Pinpoint the cell where the given text exists, returning its (X, Y) midpoint coordinate. 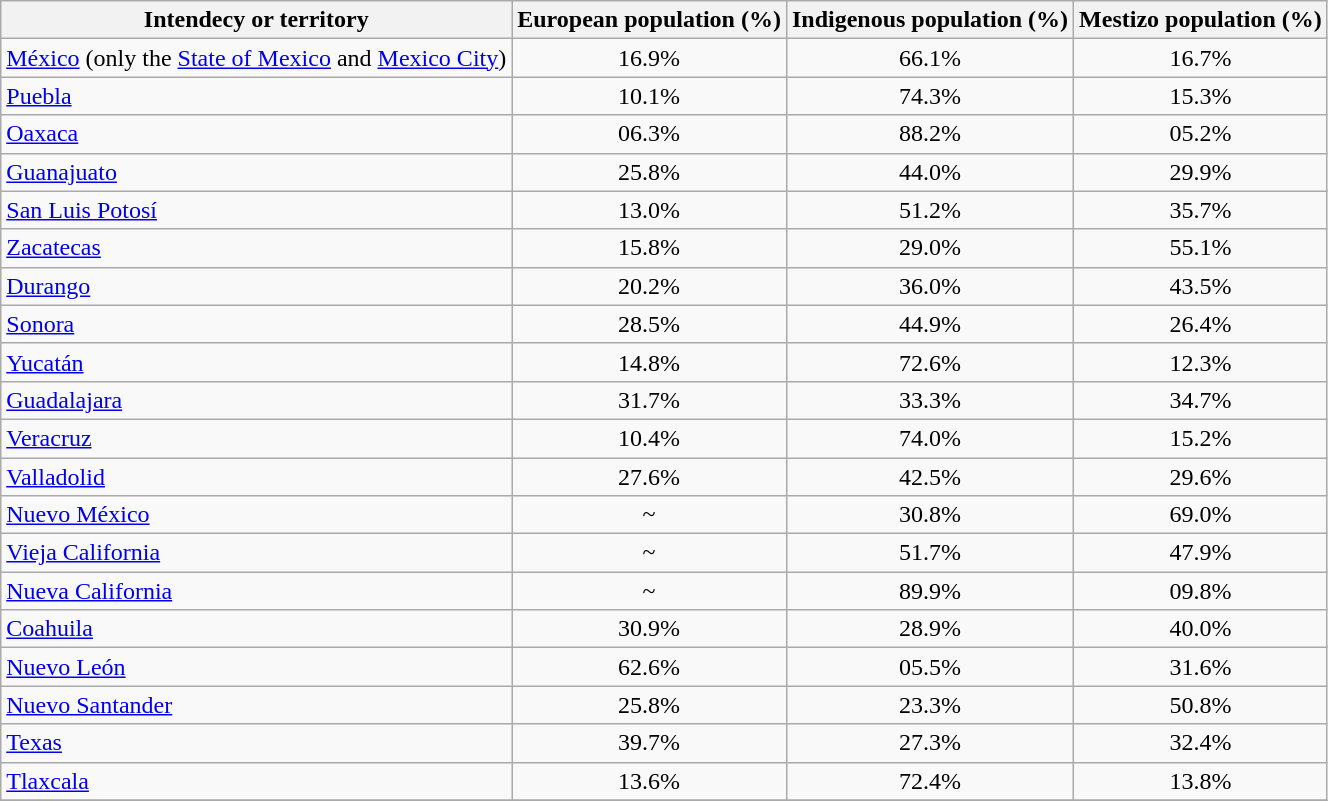
42.5% (930, 477)
23.3% (930, 705)
10.4% (650, 438)
09.8% (1201, 591)
15.3% (1201, 96)
12.3% (1201, 362)
66.1% (930, 58)
05.5% (930, 667)
29.6% (1201, 477)
74.0% (930, 438)
Tlaxcala (256, 781)
Zacatecas (256, 248)
36.0% (930, 286)
Indigenous population (%) (930, 20)
Vieja California (256, 553)
Nuevo León (256, 667)
Texas (256, 743)
13.8% (1201, 781)
Mestizo population (%) (1201, 20)
28.9% (930, 629)
47.9% (1201, 553)
Veracruz (256, 438)
10.1% (650, 96)
30.8% (930, 515)
European population (%) (650, 20)
43.5% (1201, 286)
74.3% (930, 96)
72.4% (930, 781)
89.9% (930, 591)
50.8% (1201, 705)
62.6% (650, 667)
88.2% (930, 134)
32.4% (1201, 743)
Oaxaca (256, 134)
15.8% (650, 248)
Guadalajara (256, 400)
Guanajuato (256, 172)
35.7% (1201, 210)
15.2% (1201, 438)
06.3% (650, 134)
27.6% (650, 477)
Valladolid (256, 477)
14.8% (650, 362)
28.5% (650, 324)
72.6% (930, 362)
Intendecy or territory (256, 20)
Durango (256, 286)
40.0% (1201, 629)
Sonora (256, 324)
Yucatán (256, 362)
31.6% (1201, 667)
México (only the State of Mexico and Mexico City) (256, 58)
29.9% (1201, 172)
34.7% (1201, 400)
51.7% (930, 553)
29.0% (930, 248)
44.9% (930, 324)
44.0% (930, 172)
69.0% (1201, 515)
27.3% (930, 743)
Coahuila (256, 629)
05.2% (1201, 134)
39.7% (650, 743)
Puebla (256, 96)
16.9% (650, 58)
Nuevo Santander (256, 705)
16.7% (1201, 58)
51.2% (930, 210)
30.9% (650, 629)
Nuevo México (256, 515)
Nueva California (256, 591)
San Luis Potosí (256, 210)
20.2% (650, 286)
31.7% (650, 400)
33.3% (930, 400)
13.0% (650, 210)
13.6% (650, 781)
55.1% (1201, 248)
26.4% (1201, 324)
